Find where the given text appears and provide that cell's center as (X, Y) coordinate. 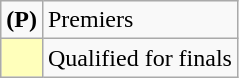
Qualified for finals (140, 58)
Premiers (140, 20)
(P) (22, 20)
